Locate the cell with the specified text and output its (X, Y) center coordinate. 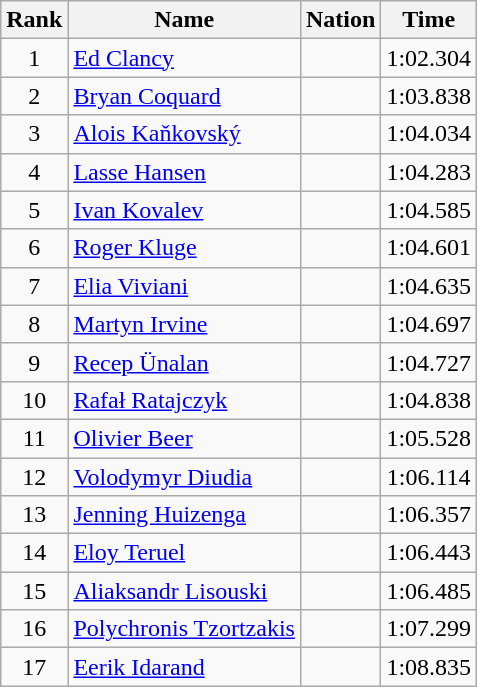
Alois Kaňkovský (184, 134)
1:04.635 (429, 286)
1:04.601 (429, 248)
1:04.727 (429, 362)
3 (34, 134)
11 (34, 438)
Recep Ünalan (184, 362)
Jenning Huizenga (184, 515)
Martyn Irvine (184, 324)
Lasse Hansen (184, 172)
1:03.838 (429, 96)
Eloy Teruel (184, 553)
13 (34, 515)
12 (34, 477)
1:08.835 (429, 667)
17 (34, 667)
1:04.585 (429, 210)
5 (34, 210)
Rafał Ratajczyk (184, 400)
Ed Clancy (184, 58)
Ivan Kovalev (184, 210)
16 (34, 629)
1:06.357 (429, 515)
Time (429, 20)
Roger Kluge (184, 248)
1:07.299 (429, 629)
1:04.697 (429, 324)
Volodymyr Diudia (184, 477)
2 (34, 96)
1:04.283 (429, 172)
1:02.304 (429, 58)
9 (34, 362)
1:06.114 (429, 477)
Aliaksandr Lisouski (184, 591)
Name (184, 20)
1:04.034 (429, 134)
4 (34, 172)
1:06.485 (429, 591)
1:06.443 (429, 553)
1:05.528 (429, 438)
8 (34, 324)
7 (34, 286)
Rank (34, 20)
6 (34, 248)
1:04.838 (429, 400)
Bryan Coquard (184, 96)
Elia Viviani (184, 286)
Olivier Beer (184, 438)
10 (34, 400)
1 (34, 58)
Nation (340, 20)
15 (34, 591)
Eerik Idarand (184, 667)
14 (34, 553)
Polychronis Tzortzakis (184, 629)
